Detect which cell encompasses the target text, then output its [X, Y] center coordinate. 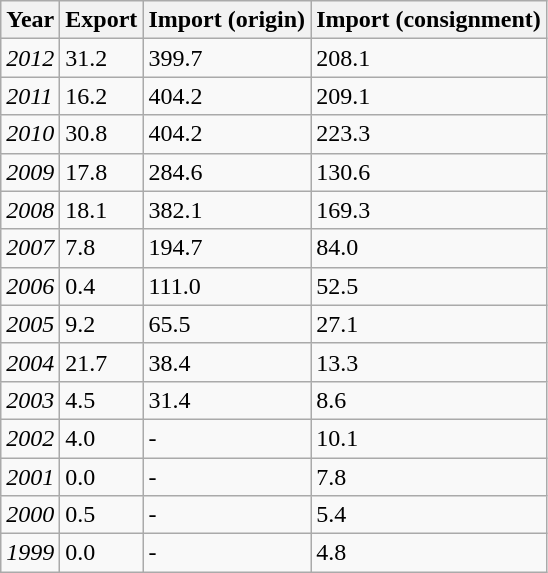
17.8 [102, 172]
2009 [30, 172]
38.4 [227, 362]
65.5 [227, 324]
4.5 [102, 400]
8.6 [429, 400]
2005 [30, 324]
Import (origin) [227, 20]
169.3 [429, 210]
84.0 [429, 248]
2002 [30, 438]
Import (consignment) [429, 20]
27.1 [429, 324]
5.4 [429, 515]
2004 [30, 362]
111.0 [227, 286]
31.2 [102, 58]
208.1 [429, 58]
0.4 [102, 286]
Export [102, 20]
52.5 [429, 286]
284.6 [227, 172]
2000 [30, 515]
2003 [30, 400]
Year [30, 20]
10.1 [429, 438]
382.1 [227, 210]
16.2 [102, 96]
2012 [30, 58]
2010 [30, 134]
30.8 [102, 134]
2007 [30, 248]
223.3 [429, 134]
0.5 [102, 515]
194.7 [227, 248]
1999 [30, 553]
2008 [30, 210]
13.3 [429, 362]
21.7 [102, 362]
18.1 [102, 210]
4.8 [429, 553]
2001 [30, 477]
4.0 [102, 438]
399.7 [227, 58]
2006 [30, 286]
130.6 [429, 172]
9.2 [102, 324]
2011 [30, 96]
31.4 [227, 400]
209.1 [429, 96]
